Find where the given text appears and provide that cell's center as (x, y) coordinate. 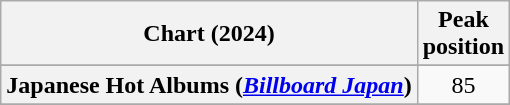
Japanese Hot Albums (Billboard Japan) (209, 85)
85 (463, 85)
Chart (2024) (209, 34)
Peakposition (463, 34)
